Provide the (X, Y) coordinate of the cell's center where the given text is located.  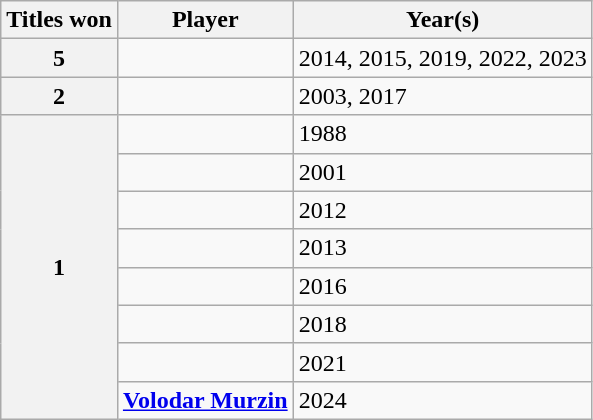
2013 (442, 248)
2003, 2017 (442, 96)
5 (60, 58)
1 (60, 267)
Titles won (60, 20)
2014, 2015, 2019, 2022, 2023 (442, 58)
2001 (442, 172)
2 (60, 96)
1988 (442, 134)
2021 (442, 362)
2018 (442, 324)
Year(s) (442, 20)
2016 (442, 286)
2024 (442, 400)
Player (205, 20)
2012 (442, 210)
Volodar Murzin (205, 400)
